Find where the given text appears and provide that cell's center as [x, y] coordinate. 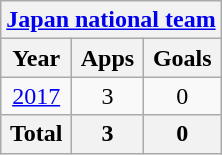
Apps [108, 58]
Total [36, 134]
2017 [36, 96]
Goals [182, 58]
Japan national team [111, 20]
Year [36, 58]
